Pinpoint the cell where the given text exists, returning its (X, Y) midpoint coordinate. 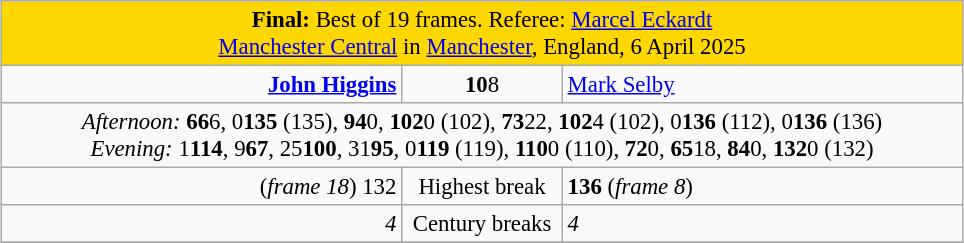
(frame 18) 132 (202, 187)
Highest break (482, 187)
John Higgins (202, 85)
136 (frame 8) (762, 187)
Final: Best of 19 frames. Referee: Marcel EckardtManchester Central in Manchester, England, 6 April 2025 (482, 34)
Century breaks (482, 224)
Mark Selby (762, 85)
108 (482, 85)
